Determine the [X, Y] coordinate at the center of the cell enclosing the given text.  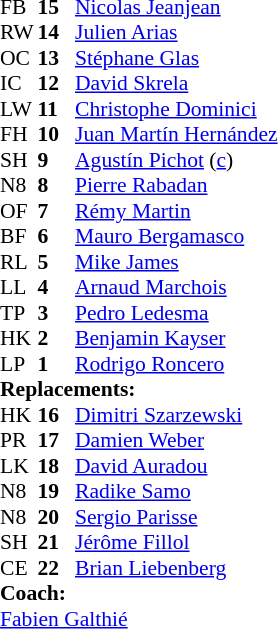
10 [57, 135]
21 [57, 543]
13 [57, 58]
Mike James [176, 262]
David Auradou [176, 466]
LK [19, 466]
4 [57, 287]
BF [19, 237]
LL [19, 287]
Rodrigo Roncero [176, 364]
OC [19, 58]
Coach: [139, 593]
PR [19, 441]
1 [57, 364]
2 [57, 339]
Julien Arias [176, 33]
17 [57, 441]
LW [19, 109]
David Skrela [176, 83]
RL [19, 262]
18 [57, 466]
16 [57, 415]
Juan Martín Hernández [176, 135]
11 [57, 109]
FH [19, 135]
19 [57, 491]
Benjamin Kayser [176, 339]
Damien Weber [176, 441]
TP [19, 313]
Arnaud Marchois [176, 287]
Jérôme Fillol [176, 543]
Stéphane Glas [176, 58]
9 [57, 160]
RW [19, 33]
5 [57, 262]
6 [57, 237]
3 [57, 313]
12 [57, 83]
CE [19, 568]
Replacements: [139, 389]
22 [57, 568]
Pierre Rabadan [176, 185]
LP [19, 364]
Agustín Pichot (c) [176, 160]
Radike Samo [176, 491]
OF [19, 211]
14 [57, 33]
Brian Liebenberg [176, 568]
Rémy Martin [176, 211]
IC [19, 83]
Mauro Bergamasco [176, 237]
Pedro Ledesma [176, 313]
7 [57, 211]
Dimitri Szarzewski [176, 415]
Sergio Parisse [176, 517]
8 [57, 185]
20 [57, 517]
Christophe Dominici [176, 109]
